Provide the [X, Y] coordinate of the cell's center where the given text is located.  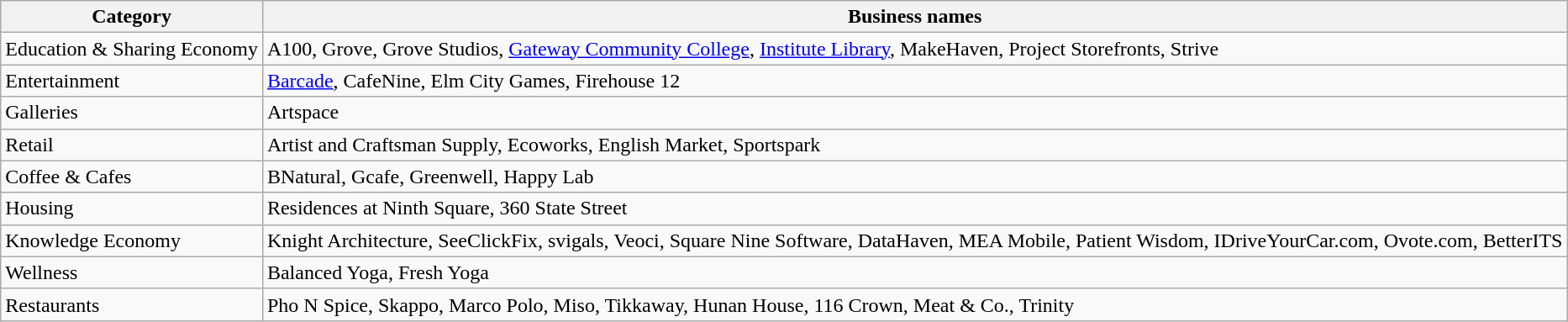
Knowledge Economy [132, 240]
Galleries [132, 113]
Housing [132, 209]
Pho N Spice, Skappo, Marco Polo, Miso, Tikkaway, Hunan House, 116 Crown, Meat & Co., Trinity [914, 304]
Coffee & Cafes [132, 177]
Category [132, 17]
Entertainment [132, 81]
Artspace [914, 113]
Barcade, CafeNine, Elm City Games, Firehouse 12 [914, 81]
Balanced Yoga, Fresh Yoga [914, 272]
Retail [132, 145]
Education & Sharing Economy [132, 49]
BNatural, Gcafe, Greenwell, Happy Lab [914, 177]
Artist and Craftsman Supply, Ecoworks, English Market, Sportspark [914, 145]
Restaurants [132, 304]
A100, Grove, Grove Studios, Gateway Community College, Institute Library, MakeHaven, Project Storefronts, Strive [914, 49]
Business names [914, 17]
Wellness [132, 272]
Residences at Ninth Square, 360 State Street [914, 209]
